Determine the (X, Y) coordinate at the center of the cell enclosing the given text.  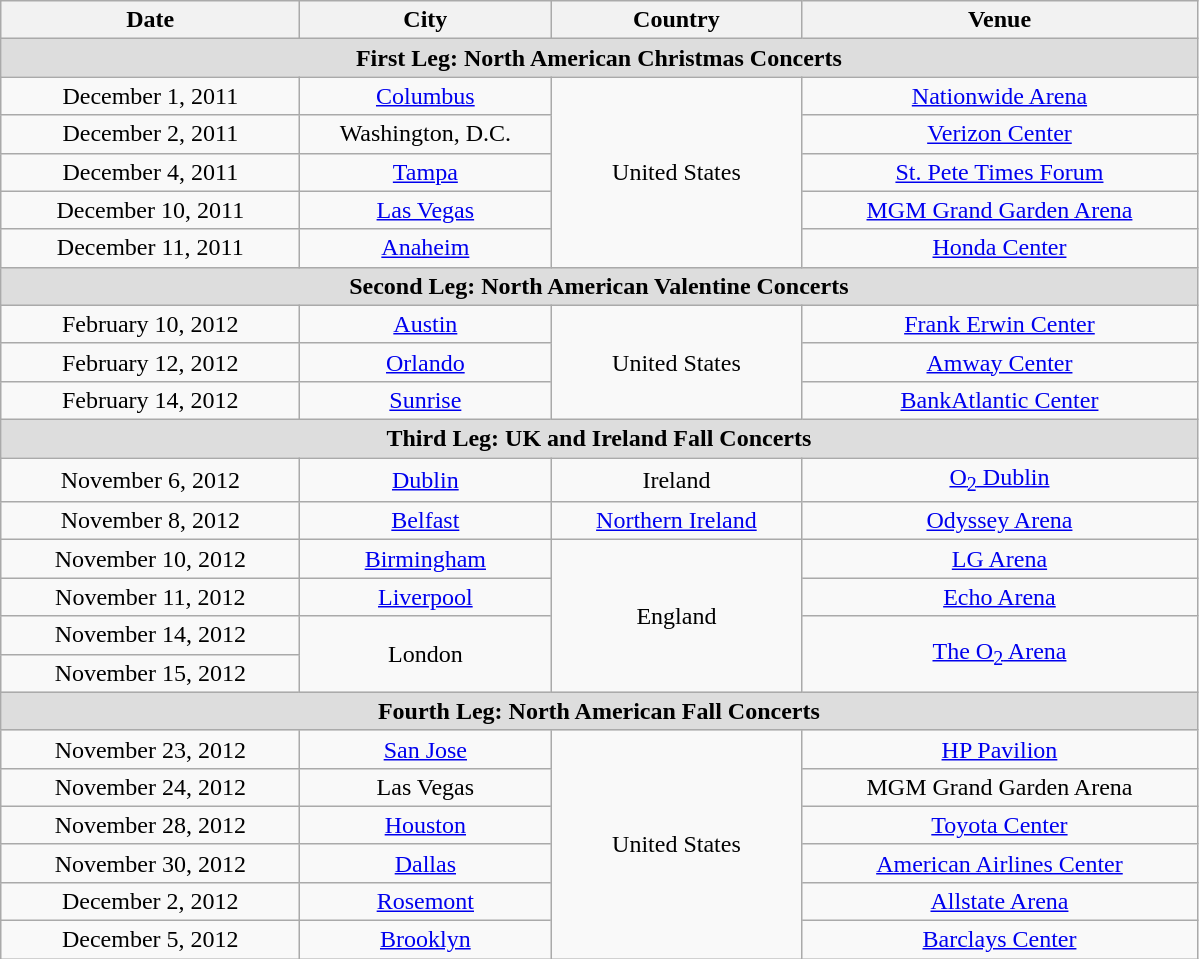
Second Leg: North American Valentine Concerts (599, 286)
Fourth Leg: North American Fall Concerts (599, 711)
First Leg: North American Christmas Concerts (599, 58)
Birmingham (426, 559)
City (426, 20)
Rosemont (426, 901)
Allstate Arena (1000, 901)
England (676, 616)
BankAtlantic Center (1000, 400)
Honda Center (1000, 248)
St. Pete Times Forum (1000, 172)
February 10, 2012 (150, 324)
December 11, 2011 (150, 248)
Belfast (426, 521)
November 23, 2012 (150, 749)
November 24, 2012 (150, 787)
December 1, 2011 (150, 96)
December 2, 2011 (150, 134)
The O2 Arena (1000, 654)
November 30, 2012 (150, 863)
November 14, 2012 (150, 635)
November 6, 2012 (150, 480)
Echo Arena (1000, 597)
February 12, 2012 (150, 362)
November 11, 2012 (150, 597)
Northern Ireland (676, 521)
Barclays Center (1000, 940)
Liverpool (426, 597)
December 5, 2012 (150, 940)
Orlando (426, 362)
Houston (426, 825)
San Jose (426, 749)
Tampa (426, 172)
November 10, 2012 (150, 559)
December 2, 2012 (150, 901)
London (426, 654)
Austin (426, 324)
Washington, D.C. (426, 134)
Dallas (426, 863)
Verizon Center (1000, 134)
Dublin (426, 480)
O2 Dublin (1000, 480)
Amway Center (1000, 362)
Country (676, 20)
November 15, 2012 (150, 673)
December 10, 2011 (150, 210)
American Airlines Center (1000, 863)
Anaheim (426, 248)
November 28, 2012 (150, 825)
Ireland (676, 480)
Third Leg: UK and Ireland Fall Concerts (599, 438)
Odyssey Arena (1000, 521)
Brooklyn (426, 940)
HP Pavilion (1000, 749)
LG Arena (1000, 559)
Toyota Center (1000, 825)
February 14, 2012 (150, 400)
Frank Erwin Center (1000, 324)
December 4, 2011 (150, 172)
Columbus (426, 96)
Sunrise (426, 400)
Nationwide Arena (1000, 96)
Date (150, 20)
November 8, 2012 (150, 521)
Venue (1000, 20)
